Return (X, Y) of the center of cell containing provided text 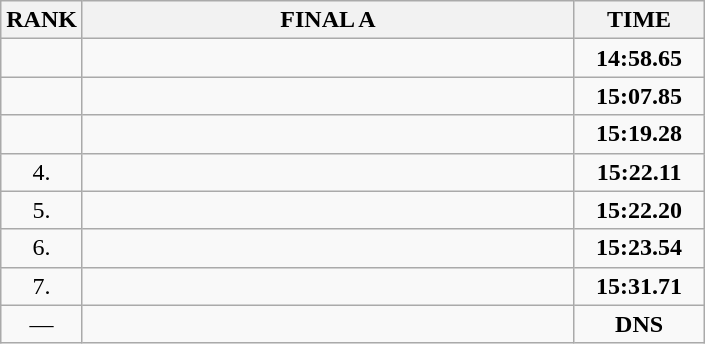
DNS (640, 324)
TIME (640, 20)
15:07.85 (640, 96)
15:19.28 (640, 134)
7. (42, 286)
5. (42, 210)
RANK (42, 20)
15:31.71 (640, 286)
FINAL A (328, 20)
4. (42, 172)
— (42, 324)
15:23.54 (640, 248)
6. (42, 248)
15:22.11 (640, 172)
15:22.20 (640, 210)
14:58.65 (640, 58)
